For the text-containing cell, return its midpoint in (X, Y) coordinate format. 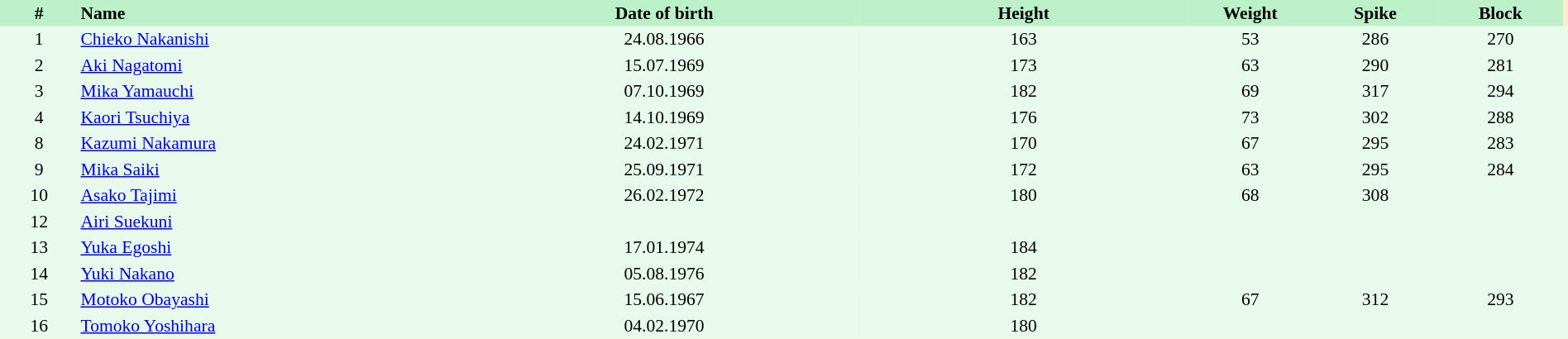
Chieko Nakanishi (273, 40)
170 (1024, 144)
4 (39, 117)
Asako Tajimi (273, 195)
07.10.1969 (664, 91)
317 (1374, 91)
3 (39, 91)
Motoko Obayashi (273, 299)
Name (273, 13)
17.01.1974 (664, 248)
Tomoko Yoshihara (273, 326)
Height (1024, 13)
73 (1250, 117)
10 (39, 195)
Mika Saiki (273, 169)
05.08.1976 (664, 274)
12 (39, 222)
69 (1250, 91)
Yuka Egoshi (273, 248)
288 (1500, 117)
68 (1250, 195)
284 (1500, 169)
293 (1500, 299)
04.02.1970 (664, 326)
14.10.1969 (664, 117)
302 (1374, 117)
Aki Nagatomi (273, 65)
Kaori Tsuchiya (273, 117)
# (39, 13)
176 (1024, 117)
281 (1500, 65)
283 (1500, 144)
Airi Suekuni (273, 222)
Weight (1250, 13)
13 (39, 248)
312 (1374, 299)
15 (39, 299)
24.08.1966 (664, 40)
Mika Yamauchi (273, 91)
26.02.1972 (664, 195)
Kazumi Nakamura (273, 144)
290 (1374, 65)
270 (1500, 40)
16 (39, 326)
9 (39, 169)
184 (1024, 248)
308 (1374, 195)
1 (39, 40)
14 (39, 274)
Yuki Nakano (273, 274)
25.09.1971 (664, 169)
173 (1024, 65)
24.02.1971 (664, 144)
15.06.1967 (664, 299)
286 (1374, 40)
15.07.1969 (664, 65)
172 (1024, 169)
294 (1500, 91)
8 (39, 144)
53 (1250, 40)
Date of birth (664, 13)
Block (1500, 13)
Spike (1374, 13)
163 (1024, 40)
2 (39, 65)
